Pinpoint the cell where the given text exists, returning its (x, y) midpoint coordinate. 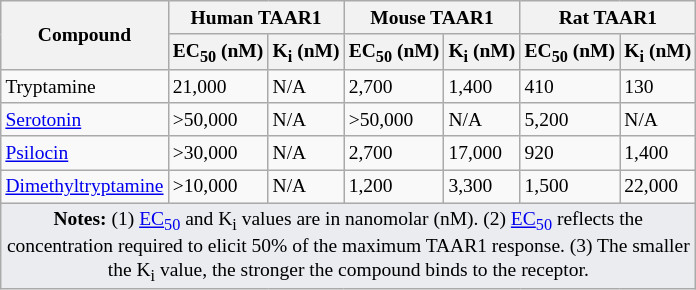
>10,000 (218, 186)
Tryptamine (84, 86)
Dimethyltryptamine (84, 186)
>30,000 (218, 152)
3,300 (482, 186)
21,000 (218, 86)
Mouse TAAR1 (432, 18)
1,500 (570, 186)
1,200 (394, 186)
920 (570, 152)
22,000 (658, 186)
Psilocin (84, 152)
Compound (84, 36)
Human TAAR1 (256, 18)
17,000 (482, 152)
Serotonin (84, 120)
Rat TAAR1 (608, 18)
410 (570, 86)
130 (658, 86)
5,200 (570, 120)
